Output the [X, Y] coordinate of the center of the cell containing the given text.  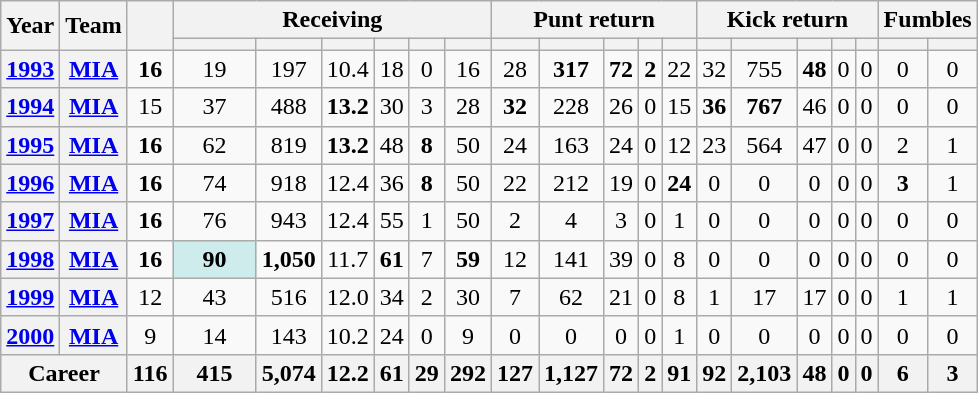
10.4 [348, 69]
228 [572, 107]
4 [572, 221]
127 [514, 373]
292 [468, 373]
767 [764, 107]
141 [572, 259]
46 [814, 107]
516 [288, 297]
29 [426, 373]
91 [680, 373]
11.7 [348, 259]
1,127 [572, 373]
5,074 [288, 373]
21 [622, 297]
Year [30, 26]
59 [468, 259]
755 [764, 69]
Punt return [594, 20]
1,050 [288, 259]
6 [903, 373]
1995 [30, 145]
Career [64, 373]
23 [714, 145]
1993 [30, 69]
212 [572, 183]
415 [214, 373]
1997 [30, 221]
2,103 [764, 373]
39 [622, 259]
2000 [30, 335]
116 [150, 373]
564 [764, 145]
90 [214, 259]
819 [288, 145]
18 [392, 69]
92 [714, 373]
1994 [30, 107]
34 [392, 297]
197 [288, 69]
26 [622, 107]
163 [572, 145]
Kick return [788, 20]
1998 [30, 259]
14 [214, 335]
37 [214, 107]
76 [214, 221]
918 [288, 183]
317 [572, 69]
12.0 [348, 297]
74 [214, 183]
488 [288, 107]
47 [814, 145]
943 [288, 221]
10.2 [348, 335]
Fumbles [928, 20]
55 [392, 221]
12.2 [348, 373]
143 [288, 335]
1996 [30, 183]
Team [94, 26]
Receiving [332, 20]
43 [214, 297]
1999 [30, 297]
